Detect which cell encompasses the target text, then output its [x, y] center coordinate. 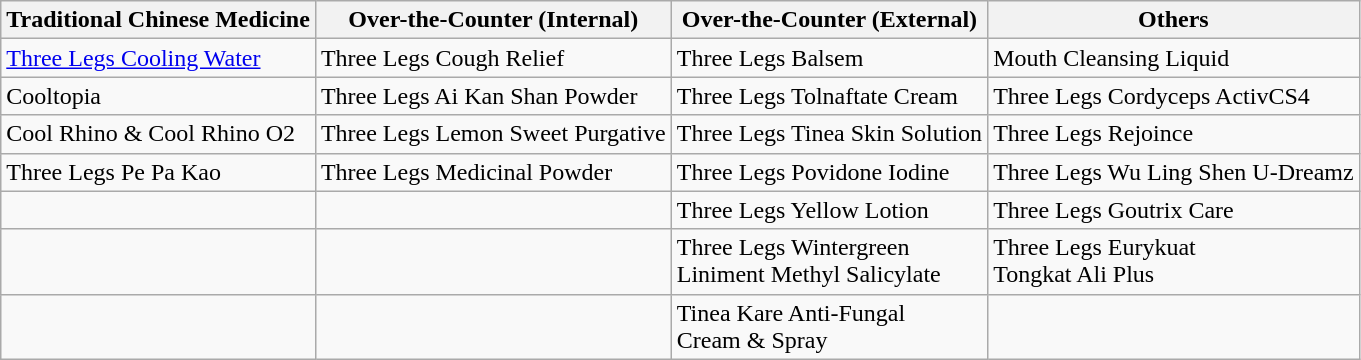
Three Legs Goutrix Care [1174, 210]
Three Legs Balsem [829, 58]
Traditional Chinese Medicine [158, 20]
Three Legs Tinea Skin Solution [829, 134]
Tinea Kare Anti-FungalCream & Spray [829, 326]
Three Legs Ai Kan Shan Powder [493, 96]
Three Legs Cordyceps ActivCS4 [1174, 96]
Three Legs Povidone Iodine [829, 172]
Three Legs Cooling Water [158, 58]
Three Legs Rejoince [1174, 134]
Three Legs Lemon Sweet Purgative [493, 134]
Three Legs Cough Relief [493, 58]
Three Legs Yellow Lotion [829, 210]
Over-the-Counter (Internal) [493, 20]
Three Legs EurykuatTongkat Ali Plus [1174, 262]
Cooltopia [158, 96]
Three Legs Medicinal Powder [493, 172]
Cool Rhino & Cool Rhino O2 [158, 134]
Three Legs Tolnaftate Cream [829, 96]
Three Legs WintergreenLiniment Methyl Salicylate [829, 262]
Others [1174, 20]
Mouth Cleansing Liquid [1174, 58]
Three Legs Wu Ling Shen U-Dreamz [1174, 172]
Three Legs Pe Pa Kao [158, 172]
Over-the-Counter (External) [829, 20]
